Scan for the cell matching the given text and deliver its (x, y) coordinate at center. 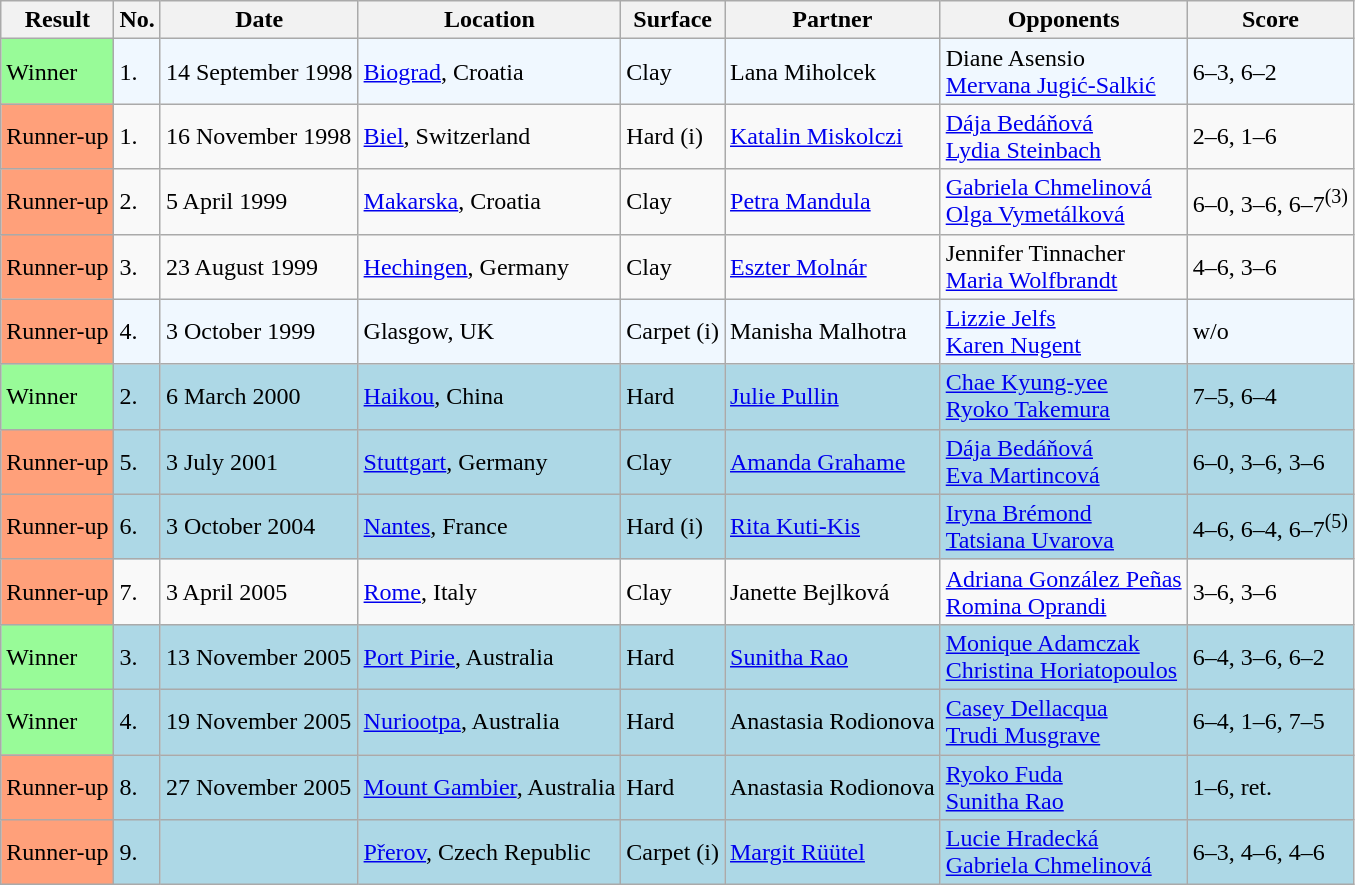
6–3, 6–2 (1270, 72)
Amanda Grahame (832, 462)
27 November 2005 (259, 786)
Hechingen, Germany (490, 266)
5. (137, 462)
4–6, 6–4, 6–7(5) (1270, 526)
Manisha Malhotra (832, 332)
No. (137, 20)
Rome, Italy (490, 592)
Biel, Switzerland (490, 136)
23 August 1999 (259, 266)
7. (137, 592)
3 July 2001 (259, 462)
4–6, 3–6 (1270, 266)
6 March 2000 (259, 396)
Sunitha Rao (832, 656)
Přerov, Czech Republic (490, 852)
Lizzie Jelfs Karen Nugent (1064, 332)
14 September 1998 (259, 72)
Chae Kyung-yee Ryoko Takemura (1064, 396)
Lucie Hradecká Gabriela Chmelinová (1064, 852)
6–3, 4–6, 4–6 (1270, 852)
Casey Dellacqua Trudi Musgrave (1064, 722)
Port Pirie, Australia (490, 656)
Stuttgart, Germany (490, 462)
Petra Mandula (832, 202)
Opponents (1064, 20)
Location (490, 20)
8. (137, 786)
Surface (673, 20)
3 October 1999 (259, 332)
Diane Asensio Mervana Jugić-Salkić (1064, 72)
Eszter Molnár (832, 266)
Dája Bedáňová Eva Martincová (1064, 462)
Katalin Miskolczi (832, 136)
6. (137, 526)
Jennifer Tinnacher Maria Wolfbrandt (1064, 266)
3 October 2004 (259, 526)
Partner (832, 20)
13 November 2005 (259, 656)
7–5, 6–4 (1270, 396)
Haikou, China (490, 396)
Makarska, Croatia (490, 202)
2–6, 1–6 (1270, 136)
Adriana González Peñas Romina Oprandi (1064, 592)
3–6, 3–6 (1270, 592)
Mount Gambier, Australia (490, 786)
19 November 2005 (259, 722)
5 April 1999 (259, 202)
3 April 2005 (259, 592)
Iryna Brémond Tatsiana Uvarova (1064, 526)
6–0, 3–6, 3–6 (1270, 462)
6–4, 3–6, 6–2 (1270, 656)
Lana Miholcek (832, 72)
Janette Bejlková (832, 592)
Nuriootpa, Australia (490, 722)
Biograd, Croatia (490, 72)
Dája Bedáňová Lydia Steinbach (1064, 136)
Rita Kuti-Kis (832, 526)
Margit Rüütel (832, 852)
16 November 1998 (259, 136)
w/o (1270, 332)
Nantes, France (490, 526)
Julie Pullin (832, 396)
Result (58, 20)
Glasgow, UK (490, 332)
Ryoko Fuda Sunitha Rao (1064, 786)
1–6, ret. (1270, 786)
Date (259, 20)
6–0, 3–6, 6–7(3) (1270, 202)
6–4, 1–6, 7–5 (1270, 722)
Monique Adamczak Christina Horiatopoulos (1064, 656)
9. (137, 852)
Gabriela Chmelinová Olga Vymetálková (1064, 202)
Score (1270, 20)
